Locate the cell with the specified text and output its [x, y] center coordinate. 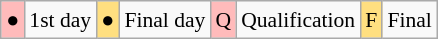
Final [410, 20]
Final day [164, 20]
1st day [60, 20]
Q [223, 20]
F [371, 20]
Qualification [298, 20]
